Output the (x, y) coordinate of the center of the cell containing the given text.  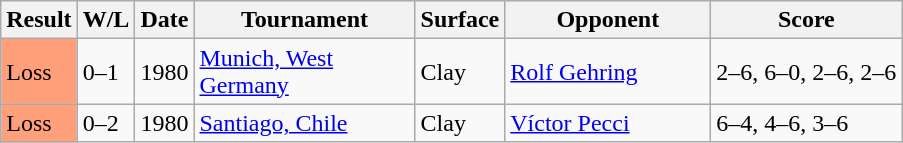
0–1 (106, 72)
Surface (460, 20)
Munich, West Germany (304, 72)
2–6, 6–0, 2–6, 2–6 (806, 72)
Result (39, 20)
W/L (106, 20)
0–2 (106, 123)
Tournament (304, 20)
6–4, 4–6, 3–6 (806, 123)
Opponent (608, 20)
Santiago, Chile (304, 123)
Rolf Gehring (608, 72)
Date (164, 20)
Víctor Pecci (608, 123)
Score (806, 20)
